Output the [x, y] coordinate of the center of the cell containing the given text.  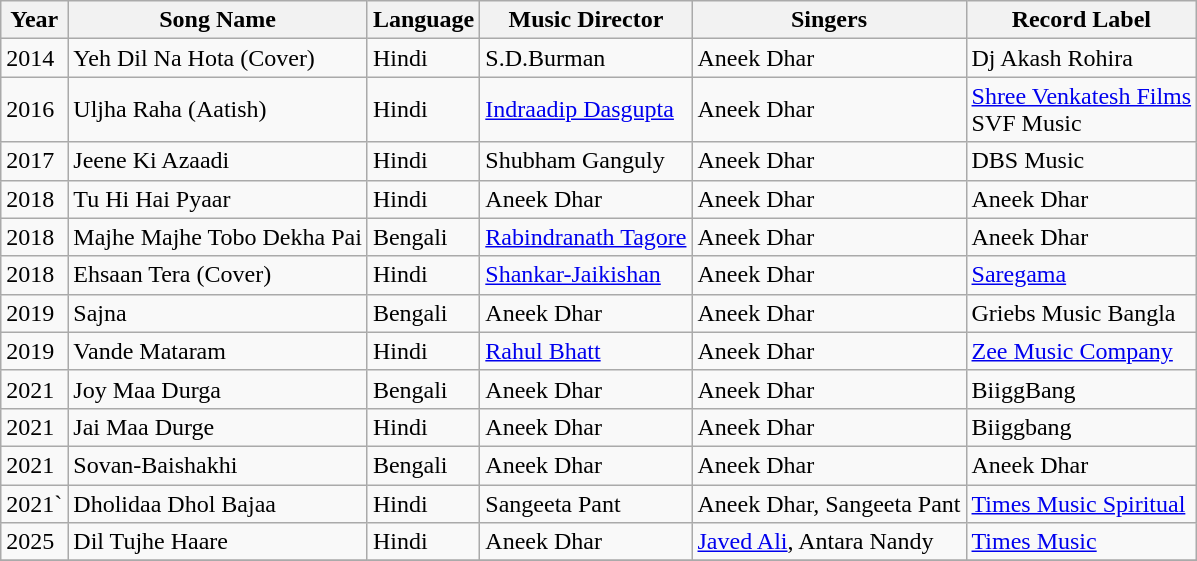
Dj Akash Rohira [1082, 58]
Dil Tujhe Haare [218, 542]
Jeene Ki Azaadi [218, 161]
Dholidaa Dhol Bajaa [218, 503]
Language [423, 20]
Saregama [1082, 275]
DBS Music [1082, 161]
Singers [829, 20]
Sovan-Baishakhi [218, 465]
Sangeeta Pant [586, 503]
Shankar-Jaikishan [586, 275]
Aneek Dhar, Sangeeta Pant [829, 503]
2016 [34, 110]
Majhe Majhe Tobo Dekha Pai [218, 237]
Record Label [1082, 20]
2014 [34, 58]
Sajna [218, 313]
S.D.Burman [586, 58]
Indraadip Dasgupta [586, 110]
Jai Maa Durge [218, 427]
Music Director [586, 20]
Joy Maa Durga [218, 389]
Tu Hi Hai Pyaar [218, 199]
2021` [34, 503]
Yeh Dil Na Hota (Cover) [218, 58]
Year [34, 20]
Song Name [218, 20]
2017 [34, 161]
BiiggBang [1082, 389]
Shubham Ganguly [586, 161]
Uljha Raha (Aatish) [218, 110]
Javed Ali, Antara Nandy [829, 542]
Griebs Music Bangla [1082, 313]
Zee Music Company [1082, 351]
Times Music [1082, 542]
Vande Mataram [218, 351]
Rabindranath Tagore [586, 237]
Rahul Bhatt [586, 351]
Shree Venkatesh FilmsSVF Music [1082, 110]
Times Music Spiritual [1082, 503]
Ehsaan Tera (Cover) [218, 275]
2025 [34, 542]
Biiggbang [1082, 427]
